Capture the cell that displays the provided text and extract its [x, y] central coordinate. 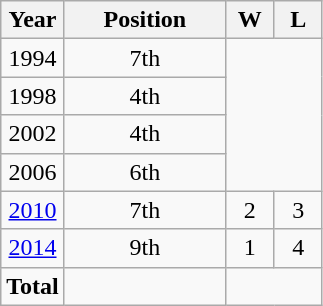
2014 [33, 248]
2 [250, 210]
W [250, 20]
9th [144, 248]
1994 [33, 58]
3 [298, 210]
L [298, 20]
1 [250, 248]
2006 [33, 172]
2002 [33, 134]
Position [144, 20]
4 [298, 248]
Total [33, 286]
Year [33, 20]
1998 [33, 96]
2010 [33, 210]
6th [144, 172]
